Locate the cell with the specified text and output its (X, Y) center coordinate. 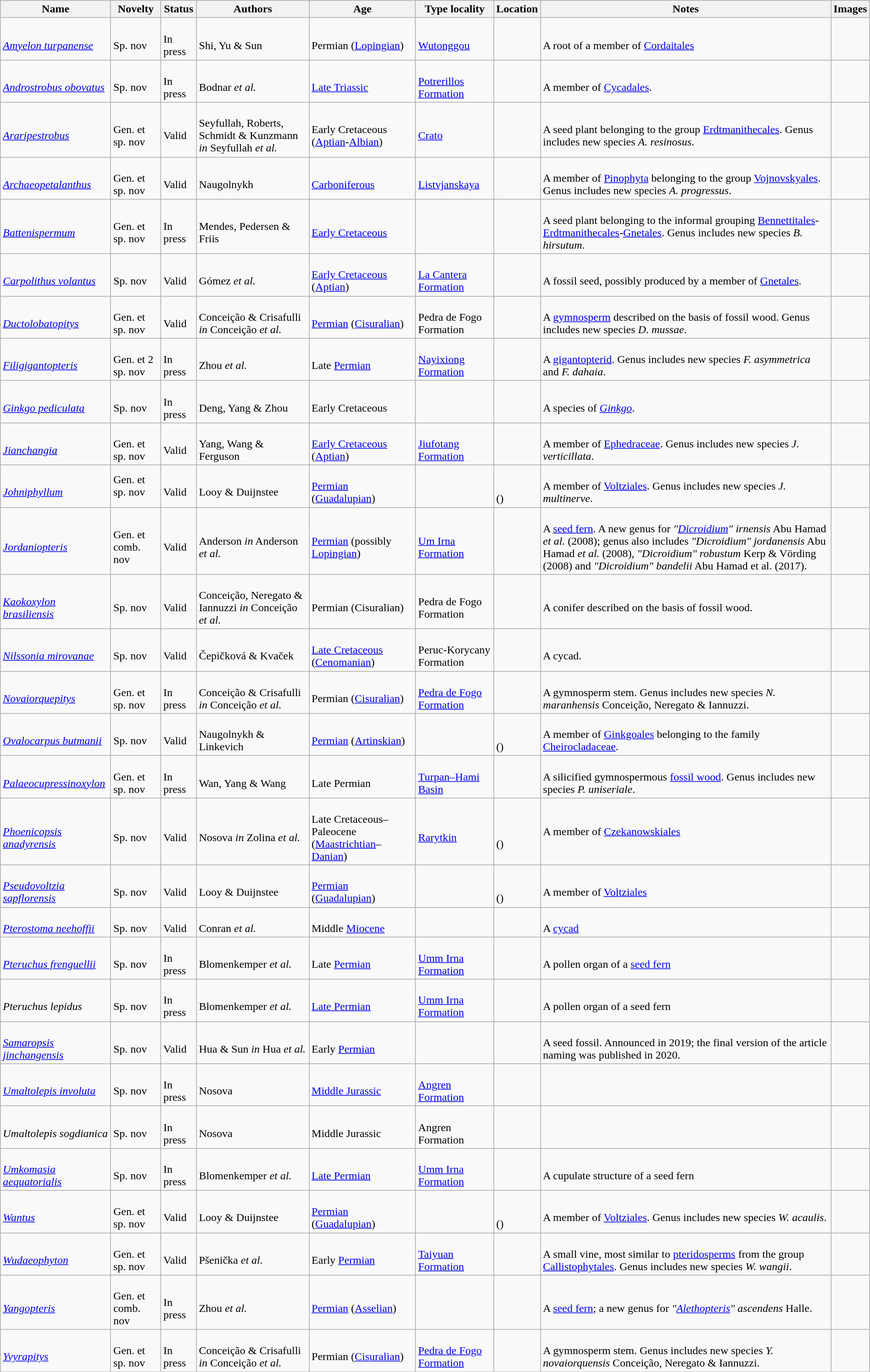
Crato (455, 129)
Gen. et 2 sp. nov (136, 359)
A member of Pinophyta belonging to the group Vojnovskyales. Genus includes new species A. progressus. (686, 178)
Listvjanskaya (455, 178)
Novelty (136, 9)
Yang, Wang & Ferguson (253, 444)
La Cantera Formation (455, 275)
Palaeocupressinoxylon (56, 777)
Rarytkin (455, 831)
Samaropsis jinchangensis (56, 1043)
Early Cretaceous (Aptian-Albian) (362, 129)
A cupulate structure of a seed fern (686, 1169)
A silicified gymnospermous fossil wood. Genus includes new species P. uniseriale. (686, 777)
Peruc-Korycany Formation (455, 650)
Bodnar et al. (253, 81)
Late Cretaceous (Cenomanian) (362, 650)
Pseudovoltzia sapflorensis (56, 886)
A member of Ginkgoales belonging to the family Cheirocladaceae. (686, 735)
Wantus (56, 1211)
A gymnosperm stem. Genus includes new species Y. novaiorquensis Conceição, Neregato & Iannuzzi. (686, 1351)
Araripestrobus (56, 129)
A member of Czekanowskiales (686, 831)
Naugolnykh (253, 178)
Permian (Artinskian) (362, 735)
Wan, Yang & Wang (253, 777)
A member of Voltziales. Genus includes new species J. multinerve. (686, 486)
Jordaniopteris (56, 541)
Gómez et al. (253, 275)
Jianchangia (56, 444)
A fossil seed, possibly produced by a member of Gnetales. (686, 275)
Anderson in Anderson et al. (253, 541)
A root of a member of Cordaitales (686, 39)
A seed plant belonging to the group Erdtmanithecales. Genus includes new species A. resinosus. (686, 129)
Umkomasia aequatorialis (56, 1169)
Permian (possibly Lopingian) (362, 541)
A member of Ephedraceae. Genus includes new species J. verticillata. (686, 444)
A cycad. (686, 650)
Phoenicopsis anadyrensis (56, 831)
Turpan–Hami Basin (455, 777)
Shi, Yu & Sun (253, 39)
Yangopteris (56, 1302)
Pterostoma neehoffii (56, 922)
Location (517, 9)
Age (362, 9)
Čepičková & Kvaček (253, 650)
Nayixiong Formation (455, 359)
Jiufotang Formation (455, 444)
Um Irna Formation (455, 541)
Ginkgo pediculata (56, 402)
Nosova in Zolina et al. (253, 831)
A gymnosperm stem. Genus includes new species N. maranhensis Conceição, Neregato & Iannuzzi. (686, 692)
Conceição, Neregato & Iannuzzi in Conceição et al. (253, 602)
Wudaeophyton (56, 1254)
A member of Voltziales. Genus includes new species W. acaulis. (686, 1211)
Pšenička et al. (253, 1254)
Conran et al. (253, 922)
Ductolobatopitys (56, 317)
Johniphyllum (56, 486)
A seed fern; a new genus for "Alethopteris" ascendens Halle. (686, 1302)
Umaltolepis involuta (56, 1085)
Battenispermum (56, 227)
Yvyrapitys (56, 1351)
A cycad (686, 922)
Carboniferous (362, 178)
A seed fossil. Announced in 2019; the final version of the article naming was published in 2020. (686, 1043)
A seed plant belonging to the informal grouping Bennettitales-Erdtmanithecales-Gnetales. Genus includes new species B. hirsutum. (686, 227)
Permian (Asselian) (362, 1302)
Status (179, 9)
Androstrobus obovatus (56, 81)
Novaiorquepitys (56, 692)
Wutonggou (455, 39)
Notes (686, 9)
Type locality (455, 9)
Umaltolepis sogdianica (56, 1127)
Deng, Yang & Zhou (253, 402)
Carpolithus volantus (56, 275)
A gigantopterid. Genus includes new species F. asymmetrica and F. dahaia. (686, 359)
Amyelon turpanense (56, 39)
A member of Voltziales (686, 886)
A species of Ginkgo. (686, 402)
Taiyuan Formation (455, 1254)
Late Triassic (362, 81)
Ovalocarpus butmanii (56, 735)
Name (56, 9)
Late Cretaceous–Paleocene (Maastrichtian–Danian) (362, 831)
Permian (Lopingian) (362, 39)
Mendes, Pedersen & Friis (253, 227)
Seyfullah, Roberts, Schmidt & Kunzmann in Seyfullah et al. (253, 129)
Middle Miocene (362, 922)
Potrerillos Formation (455, 81)
Nilssonia mirovanae (56, 650)
Filigigantopteris (56, 359)
Images (850, 9)
A gymnosperm described on the basis of fossil wood. Genus includes new species D. mussae. (686, 317)
Archaeopetalanthus (56, 178)
A member of Cycadales. (686, 81)
Pteruchus frenguellii (56, 958)
A conifer described on the basis of fossil wood. (686, 602)
A small vine, most similar to pteridosperms from the group Callistophytales. Genus includes new species W. wangii. (686, 1254)
Hua & Sun in Hua et al. (253, 1043)
Naugolnykh & Linkevich (253, 735)
Kaokoxylon brasiliensis (56, 602)
Authors (253, 9)
Pteruchus lepidus (56, 1000)
